Scan for the cell matching the given text and deliver its [X, Y] coordinate at center. 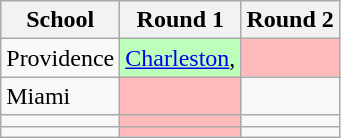
Round 1 [180, 20]
Miami [60, 96]
Round 2 [290, 20]
Providence [60, 58]
School [60, 20]
Charleston, [180, 58]
